Detect which cell encompasses the target text, then output its [x, y] center coordinate. 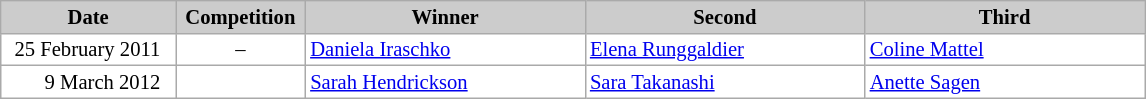
Sarah Hendrickson [445, 81]
Second [725, 16]
Date [88, 16]
Coline Mattel [1005, 49]
Daniela Iraschko [445, 49]
Third [1005, 16]
Anette Sagen [1005, 81]
Winner [445, 16]
– [241, 49]
9 March 2012 [88, 81]
Sara Takanashi [725, 81]
25 February 2011 [88, 49]
Elena Runggaldier [725, 49]
Competition [241, 16]
